Scan for the cell matching the given text and deliver its [x, y] coordinate at center. 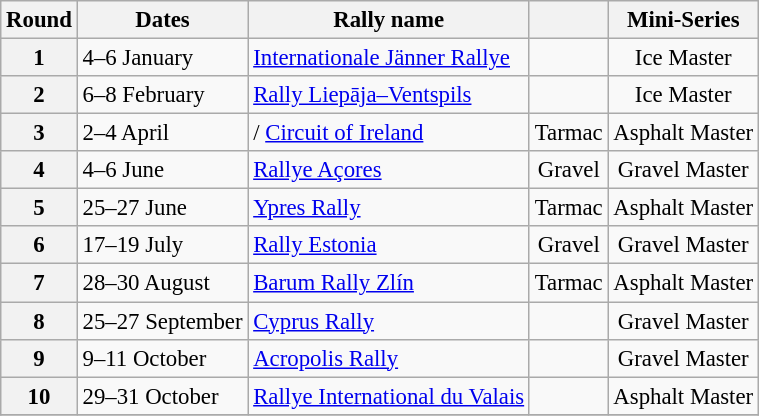
9 [39, 358]
Dates [162, 20]
Mini-Series [683, 20]
Rallye International du Valais [389, 396]
17–19 July [162, 245]
Round [39, 20]
Rally Estonia [389, 245]
Rally name [389, 20]
Barum Rally Zlín [389, 283]
6 [39, 245]
7 [39, 283]
9–11 October [162, 358]
4–6 June [162, 170]
4–6 January [162, 58]
25–27 September [162, 321]
Acropolis Rally [389, 358]
Cyprus Rally [389, 321]
3 [39, 133]
2 [39, 95]
8 [39, 321]
4 [39, 170]
6–8 February [162, 95]
1 [39, 58]
Rally Liepāja–Ventspils [389, 95]
/ Circuit of Ireland [389, 133]
29–31 October [162, 396]
Internationale Jänner Rallye [389, 58]
Ypres Rally [389, 208]
25–27 June [162, 208]
2–4 April [162, 133]
10 [39, 396]
28–30 August [162, 283]
5 [39, 208]
Rallye Açores [389, 170]
